Extract the [x, y] coordinate from the center of the cell holding the provided text.  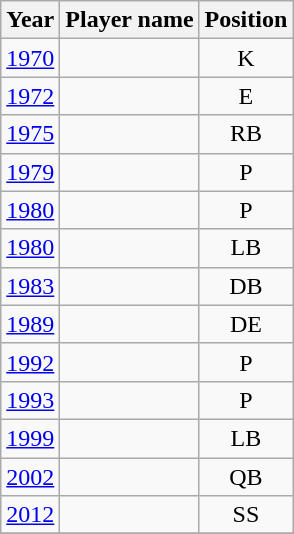
SS [246, 515]
1972 [30, 96]
Position [246, 20]
DE [246, 324]
2012 [30, 515]
K [246, 58]
1992 [30, 362]
E [246, 96]
QB [246, 477]
1993 [30, 400]
Player name [130, 20]
RB [246, 134]
Year [30, 20]
2002 [30, 477]
1970 [30, 58]
1975 [30, 134]
DB [246, 286]
1983 [30, 286]
1999 [30, 438]
1989 [30, 324]
1979 [30, 172]
